Output the (X, Y) coordinate of the center of the cell containing the given text.  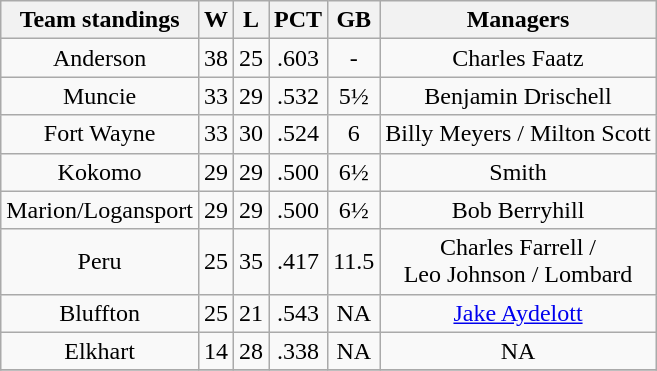
.532 (298, 96)
6 (354, 134)
Smith (518, 172)
Elkhart (100, 351)
11.5 (354, 262)
Fort Wayne (100, 134)
35 (252, 262)
Muncie (100, 96)
30 (252, 134)
28 (252, 351)
Benjamin Drischell (518, 96)
Billy Meyers / Milton Scott (518, 134)
Team standings (100, 20)
5½ (354, 96)
W (216, 20)
Anderson (100, 58)
Kokomo (100, 172)
14 (216, 351)
Peru (100, 262)
Charles Faatz (518, 58)
Charles Farrell /Leo Johnson / Lombard (518, 262)
Bob Berryhill (518, 210)
.524 (298, 134)
38 (216, 58)
Marion/Logansport (100, 210)
.543 (298, 313)
Bluffton (100, 313)
GB (354, 20)
Jake Aydelott (518, 313)
.603 (298, 58)
PCT (298, 20)
.417 (298, 262)
21 (252, 313)
L (252, 20)
- (354, 58)
Managers (518, 20)
.338 (298, 351)
